Find where the given text appears and provide that cell's center as [X, Y] coordinate. 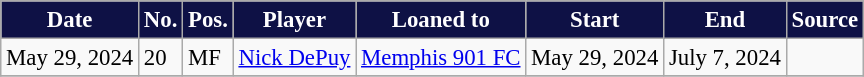
Nick DePuy [294, 58]
Source [824, 20]
Pos. [208, 20]
End [726, 20]
20 [161, 58]
Player [294, 20]
MF [208, 58]
Date [70, 20]
Loaned to [441, 20]
July 7, 2024 [726, 58]
No. [161, 20]
Memphis 901 FC [441, 58]
Start [595, 20]
